From the cell containing the given text, extract its center point as [x, y] coordinate. 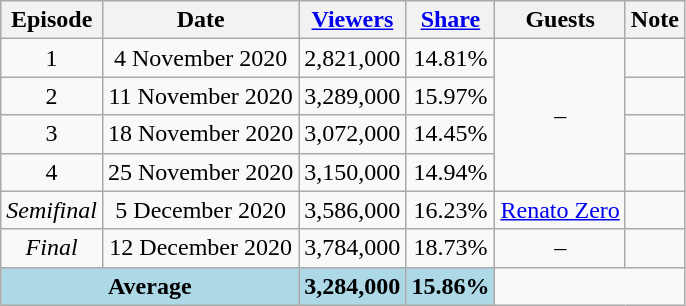
Share [450, 20]
3 [52, 134]
2 [52, 96]
11 November 2020 [200, 96]
14.94% [450, 172]
Date [200, 20]
Episode [52, 20]
2,821,000 [352, 58]
3,072,000 [352, 134]
14.45% [450, 134]
14.81% [450, 58]
15.97% [450, 96]
4 November 2020 [200, 58]
1 [52, 58]
5 December 2020 [200, 210]
Semifinal [52, 210]
Guests [560, 20]
Renato Zero [560, 210]
Average [150, 286]
Final [52, 248]
3,784,000 [352, 248]
18.73% [450, 248]
12 December 2020 [200, 248]
3,289,000 [352, 96]
3,284,000 [352, 286]
16.23% [450, 210]
Viewers [352, 20]
15.86% [450, 286]
3,586,000 [352, 210]
Note [654, 20]
25 November 2020 [200, 172]
18 November 2020 [200, 134]
3,150,000 [352, 172]
4 [52, 172]
